Capture the cell that displays the provided text and extract its [X, Y] central coordinate. 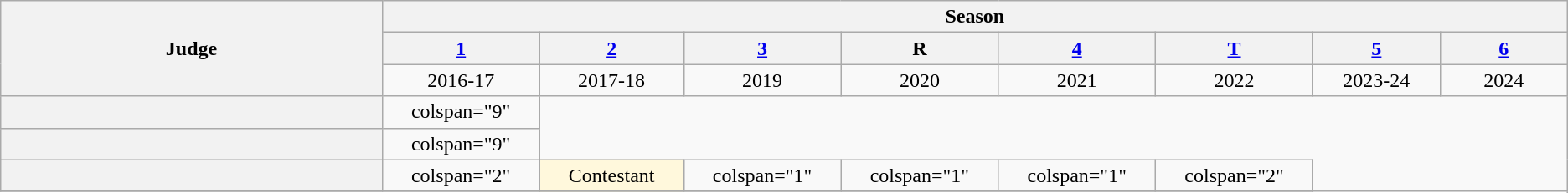
R [920, 48]
5 [1376, 48]
2 [611, 48]
Season [975, 17]
2024 [1504, 80]
1 [461, 48]
2017-18 [611, 80]
3 [762, 48]
2020 [920, 80]
2016-17 [461, 80]
Contestant [611, 175]
T [1235, 48]
Judge [192, 48]
6 [1504, 48]
2022 [1235, 80]
4 [1077, 48]
2023-24 [1376, 80]
2019 [762, 80]
2021 [1077, 80]
